Return [X, Y] of the center of cell containing provided text 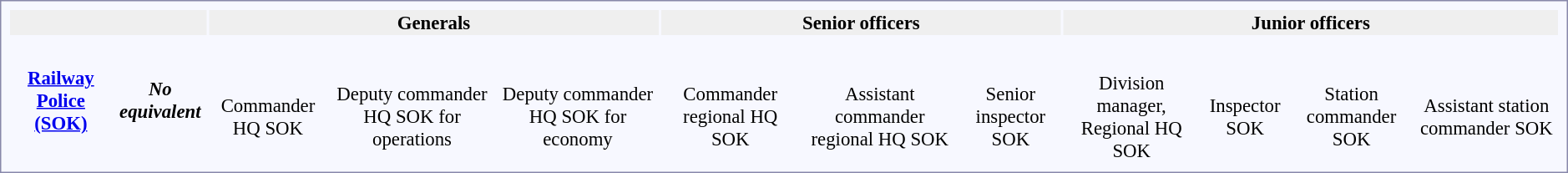
Deputy commander HQ SOK for economy [578, 117]
Senior inspector SOK [1010, 117]
No equivalent [160, 100]
Deputy commander HQ SOK for operations [412, 117]
Assistant station commander SOK [1486, 117]
Division manager, Regional HQ SOK [1132, 117]
Station commander SOK [1351, 117]
Senior officers [862, 23]
Inspector SOK [1246, 117]
Commander HQ SOK [268, 117]
Junior officers [1311, 23]
Commander regional HQ SOK [731, 117]
Railway Police (SOK) [61, 100]
Assistant commander regional HQ SOK [880, 117]
Generals [434, 23]
